Search for the cell housing the specified text and yield its (x, y) center coordinate. 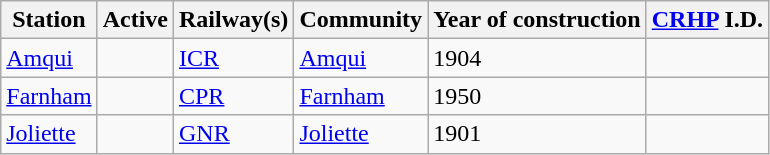
1901 (538, 134)
Year of construction (538, 20)
1904 (538, 58)
Community (361, 20)
Railway(s) (233, 20)
Station (49, 20)
1950 (538, 96)
CPR (233, 96)
CRHP I.D. (707, 20)
GNR (233, 134)
ICR (233, 58)
Active (135, 20)
